Search for the cell housing the specified text and yield its [x, y] center coordinate. 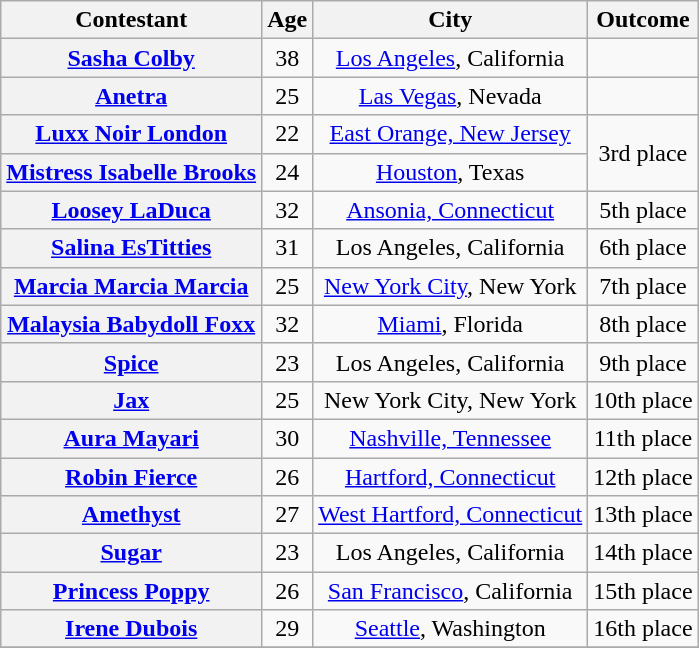
Contestant [132, 20]
11th place [643, 438]
San Francisco, California [450, 591]
29 [288, 629]
Amethyst [132, 515]
15th place [643, 591]
Robin Fierce [132, 477]
3rd place [643, 153]
7th place [643, 286]
West Hartford, Connecticut [450, 515]
Jax [132, 400]
16th place [643, 629]
9th place [643, 362]
27 [288, 515]
Princess Poppy [132, 591]
Hartford, Connecticut [450, 477]
City [450, 20]
Sasha Colby [132, 58]
Sugar [132, 553]
Malaysia Babydoll Foxx [132, 324]
10th place [643, 400]
31 [288, 248]
8th place [643, 324]
24 [288, 172]
Salina EsTitties [132, 248]
East Orange, New Jersey [450, 134]
5th place [643, 210]
Marcia Marcia Marcia [132, 286]
Irene Dubois [132, 629]
38 [288, 58]
14th place [643, 553]
Ansonia, Connecticut [450, 210]
Miami, Florida [450, 324]
Aura Mayari [132, 438]
Outcome [643, 20]
Loosey LaDuca [132, 210]
Anetra [132, 96]
Age [288, 20]
Las Vegas, Nevada [450, 96]
Luxx Noir London [132, 134]
30 [288, 438]
6th place [643, 248]
Houston, Texas [450, 172]
12th place [643, 477]
Nashville, Tennessee [450, 438]
Spice [132, 362]
22 [288, 134]
Mistress Isabelle Brooks [132, 172]
Seattle, Washington [450, 629]
13th place [643, 515]
